From the cell containing the given text, extract its center point as (x, y) coordinate. 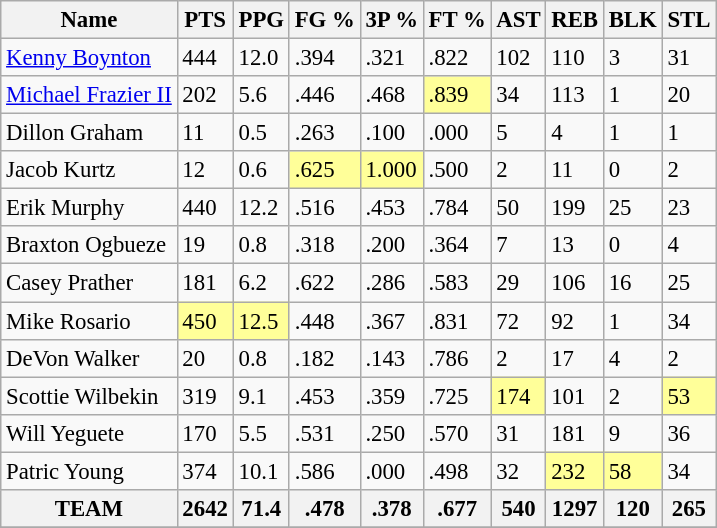
113 (574, 95)
FG % (324, 20)
.250 (392, 433)
Casey Prather (89, 283)
.286 (392, 283)
5 (518, 133)
.364 (457, 245)
Kenny Boynton (89, 58)
5.6 (261, 95)
19 (205, 245)
STL (689, 20)
3P % (392, 20)
PPG (261, 20)
7 (518, 245)
199 (574, 208)
265 (689, 509)
Name (89, 20)
36 (689, 433)
50 (518, 208)
202 (205, 95)
PTS (205, 20)
3 (632, 58)
102 (518, 58)
FT % (457, 20)
.831 (457, 321)
.182 (324, 358)
.839 (457, 95)
1.000 (392, 170)
6.2 (261, 283)
.263 (324, 133)
71.4 (261, 509)
.570 (457, 433)
0.5 (261, 133)
106 (574, 283)
Dillon Graham (89, 133)
BLK (632, 20)
174 (518, 396)
540 (518, 509)
23 (689, 208)
.586 (324, 471)
29 (518, 283)
Erik Murphy (89, 208)
12.2 (261, 208)
Patric Young (89, 471)
Scottie Wilbekin (89, 396)
17 (574, 358)
.468 (392, 95)
120 (632, 509)
12.5 (261, 321)
.143 (392, 358)
.367 (392, 321)
.359 (392, 396)
12 (205, 170)
Braxton Ogbueze (89, 245)
101 (574, 396)
110 (574, 58)
92 (574, 321)
374 (205, 471)
58 (632, 471)
.448 (324, 321)
.378 (392, 509)
9 (632, 433)
1297 (574, 509)
.583 (457, 283)
.394 (324, 58)
TEAM (89, 509)
450 (205, 321)
170 (205, 433)
10.1 (261, 471)
Michael Frazier II (89, 95)
444 (205, 58)
16 (632, 283)
.200 (392, 245)
.446 (324, 95)
.498 (457, 471)
AST (518, 20)
53 (689, 396)
.516 (324, 208)
.622 (324, 283)
.531 (324, 433)
.725 (457, 396)
32 (518, 471)
Will Yeguete (89, 433)
0.6 (261, 170)
319 (205, 396)
.318 (324, 245)
440 (205, 208)
5.5 (261, 433)
9.1 (261, 396)
.786 (457, 358)
REB (574, 20)
12.0 (261, 58)
.822 (457, 58)
DeVon Walker (89, 358)
.500 (457, 170)
2642 (205, 509)
.625 (324, 170)
.478 (324, 509)
Mike Rosario (89, 321)
.784 (457, 208)
.100 (392, 133)
Jacob Kurtz (89, 170)
72 (518, 321)
.321 (392, 58)
232 (574, 471)
.677 (457, 509)
13 (574, 245)
